For the text-containing cell, return its midpoint in (X, Y) coordinate format. 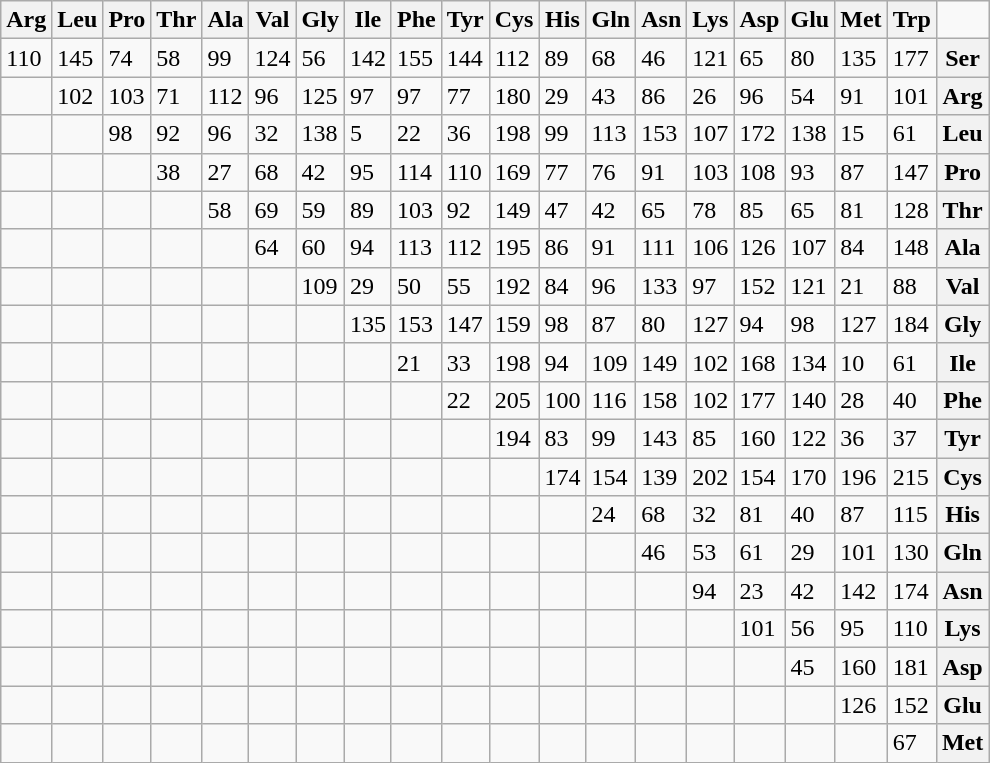
55 (465, 286)
69 (272, 210)
140 (810, 400)
169 (514, 172)
155 (416, 58)
148 (912, 248)
168 (760, 362)
114 (416, 172)
192 (514, 286)
24 (611, 515)
54 (810, 96)
100 (562, 400)
181 (912, 667)
74 (127, 58)
108 (760, 172)
122 (810, 438)
Trp (912, 20)
53 (710, 553)
Ser (962, 58)
50 (416, 286)
170 (810, 477)
26 (710, 96)
202 (710, 477)
111 (662, 248)
115 (912, 515)
38 (176, 172)
27 (226, 172)
93 (810, 172)
71 (176, 96)
45 (810, 667)
124 (272, 58)
145 (78, 58)
184 (912, 324)
172 (760, 134)
64 (272, 248)
116 (611, 400)
125 (320, 96)
47 (562, 210)
5 (368, 134)
159 (514, 324)
158 (662, 400)
205 (514, 400)
15 (861, 134)
59 (320, 210)
67 (912, 743)
195 (514, 248)
33 (465, 362)
88 (912, 286)
144 (465, 58)
78 (710, 210)
106 (710, 248)
10 (861, 362)
194 (514, 438)
76 (611, 172)
28 (861, 400)
60 (320, 248)
143 (662, 438)
23 (760, 591)
196 (861, 477)
134 (810, 362)
37 (912, 438)
83 (562, 438)
133 (662, 286)
215 (912, 477)
139 (662, 477)
43 (611, 96)
128 (912, 210)
180 (514, 96)
130 (912, 553)
